Detect which cell encompasses the target text, then output its [X, Y] center coordinate. 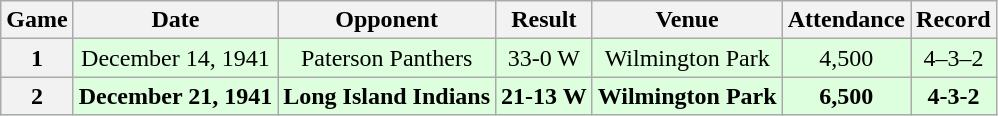
Long Island Indians [387, 96]
Paterson Panthers [387, 58]
6,500 [846, 96]
Attendance [846, 20]
Venue [687, 20]
4–3–2 [954, 58]
33-0 W [544, 58]
Opponent [387, 20]
Game [37, 20]
4-3-2 [954, 96]
Result [544, 20]
December 21, 1941 [176, 96]
1 [37, 58]
Date [176, 20]
December 14, 1941 [176, 58]
2 [37, 96]
21-13 W [544, 96]
Record [954, 20]
4,500 [846, 58]
